For the text-containing cell, return its midpoint in (X, Y) coordinate format. 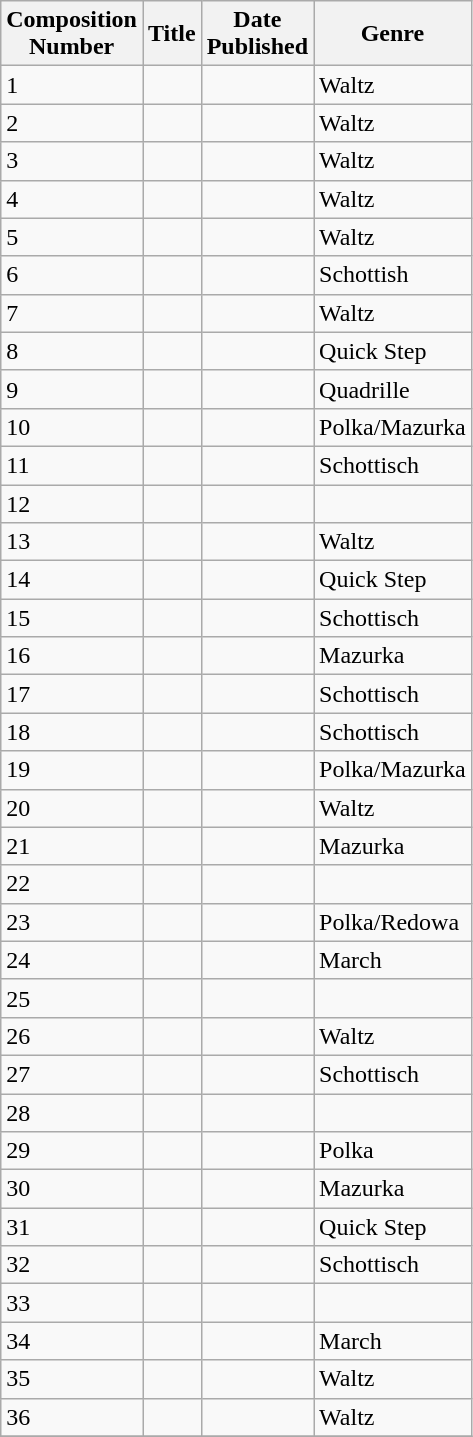
8 (72, 351)
Polka (393, 1151)
DatePublished (257, 34)
9 (72, 389)
24 (72, 960)
Genre (393, 34)
35 (72, 1379)
19 (72, 770)
34 (72, 1341)
28 (72, 1113)
13 (72, 542)
4 (72, 199)
25 (72, 998)
Schottish (393, 275)
3 (72, 161)
27 (72, 1074)
17 (72, 694)
29 (72, 1151)
15 (72, 618)
1 (72, 85)
16 (72, 656)
Polka/Redowa (393, 922)
2 (72, 123)
14 (72, 580)
31 (72, 1227)
36 (72, 1417)
30 (72, 1189)
20 (72, 808)
18 (72, 732)
12 (72, 503)
23 (72, 922)
22 (72, 884)
10 (72, 427)
Title (172, 34)
Quadrille (393, 389)
26 (72, 1036)
5 (72, 237)
32 (72, 1265)
33 (72, 1303)
21 (72, 846)
6 (72, 275)
7 (72, 313)
CompositionNumber (72, 34)
11 (72, 465)
